Scan for the cell matching the given text and deliver its [X, Y] coordinate at center. 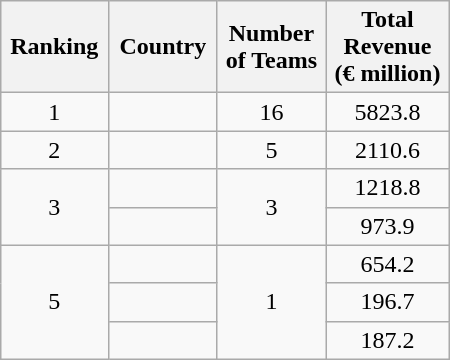
1218.8 [388, 188]
Country [164, 47]
Number of Teams [272, 47]
973.9 [388, 226]
654.2 [388, 264]
187.2 [388, 340]
Total Revenue(€ million) [388, 47]
196.7 [388, 302]
16 [272, 112]
2110.6 [388, 150]
Ranking [54, 47]
5823.8 [388, 112]
2 [54, 150]
